Return the (x, y) coordinate for the center point of the cell that contains the specified text.  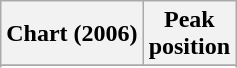
Chart (2006) (72, 34)
Peak position (189, 34)
